Provide the (X, Y) coordinate of the cell's center where the given text is located.  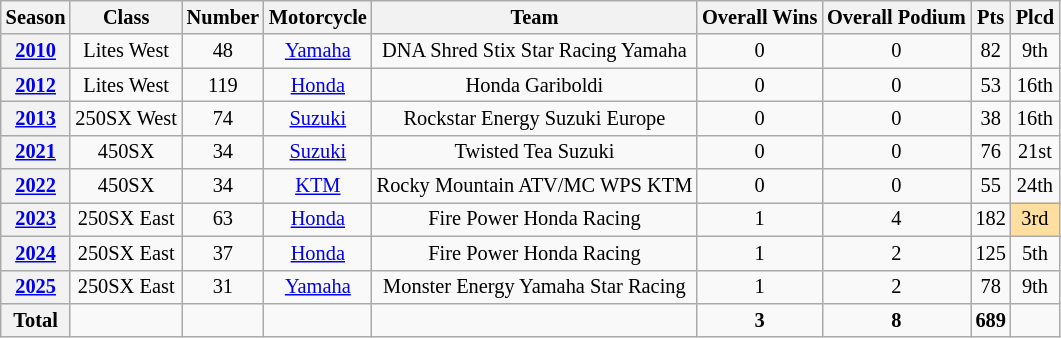
2021 (36, 152)
Team (534, 17)
48 (223, 51)
2025 (36, 287)
Rocky Mountain ATV/MC WPS KTM (534, 186)
63 (223, 219)
2013 (36, 118)
119 (223, 85)
3rd (1035, 219)
53 (991, 85)
4 (896, 219)
82 (991, 51)
31 (223, 287)
KTM (318, 186)
689 (991, 320)
74 (223, 118)
2023 (36, 219)
78 (991, 287)
Number (223, 17)
Plcd (1035, 17)
Season (36, 17)
21st (1035, 152)
182 (991, 219)
Pts (991, 17)
Rockstar Energy Suzuki Europe (534, 118)
Overall Podium (896, 17)
2012 (36, 85)
250SX West (126, 118)
Overall Wins (760, 17)
3 (760, 320)
76 (991, 152)
Monster Energy Yamaha Star Racing (534, 287)
37 (223, 253)
Honda Gariboldi (534, 85)
Twisted Tea Suzuki (534, 152)
Class (126, 17)
24th (1035, 186)
2010 (36, 51)
Total (36, 320)
125 (991, 253)
Motorcycle (318, 17)
5th (1035, 253)
2024 (36, 253)
2022 (36, 186)
38 (991, 118)
55 (991, 186)
8 (896, 320)
DNA Shred Stix Star Racing Yamaha (534, 51)
